Provide the [x, y] coordinate of the cell's center where the given text is located.  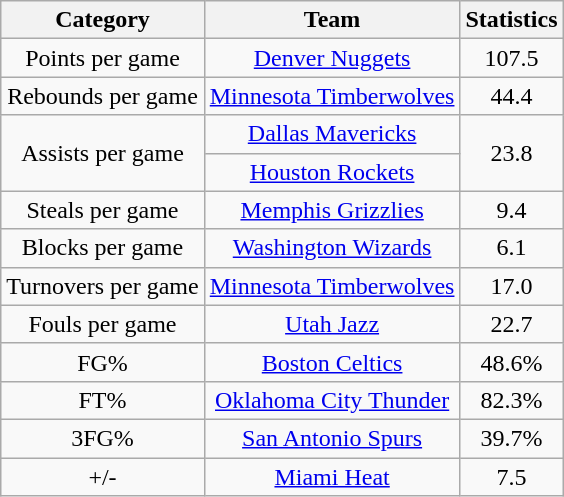
Category [102, 20]
82.3% [512, 400]
Rebounds per game [102, 96]
107.5 [512, 58]
Oklahoma City Thunder [332, 400]
Houston Rockets [332, 172]
Miami Heat [332, 477]
FG% [102, 362]
Points per game [102, 58]
Fouls per game [102, 324]
Statistics [512, 20]
44.4 [512, 96]
17.0 [512, 286]
Utah Jazz [332, 324]
Assists per game [102, 153]
Steals per game [102, 210]
Dallas Mavericks [332, 134]
Blocks per game [102, 248]
39.7% [512, 438]
Turnovers per game [102, 286]
Memphis Grizzlies [332, 210]
FT% [102, 400]
48.6% [512, 362]
+/- [102, 477]
Team [332, 20]
9.4 [512, 210]
23.8 [512, 153]
3FG% [102, 438]
Boston Celtics [332, 362]
22.7 [512, 324]
San Antonio Spurs [332, 438]
6.1 [512, 248]
7.5 [512, 477]
Denver Nuggets [332, 58]
Washington Wizards [332, 248]
